Search for the cell housing the specified text and yield its (x, y) center coordinate. 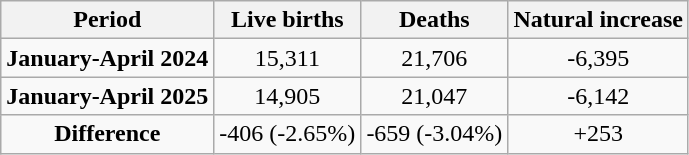
21,047 (434, 96)
Difference (108, 134)
Deaths (434, 20)
-659 (-3.04%) (434, 134)
Period (108, 20)
-6,395 (598, 58)
21,706 (434, 58)
-406 (-2.65%) (288, 134)
14,905 (288, 96)
January-April 2024 (108, 58)
15,311 (288, 58)
Live births (288, 20)
Natural increase (598, 20)
January-April 2025 (108, 96)
+253 (598, 134)
-6,142 (598, 96)
